Detect which cell encompasses the target text, then output its (x, y) center coordinate. 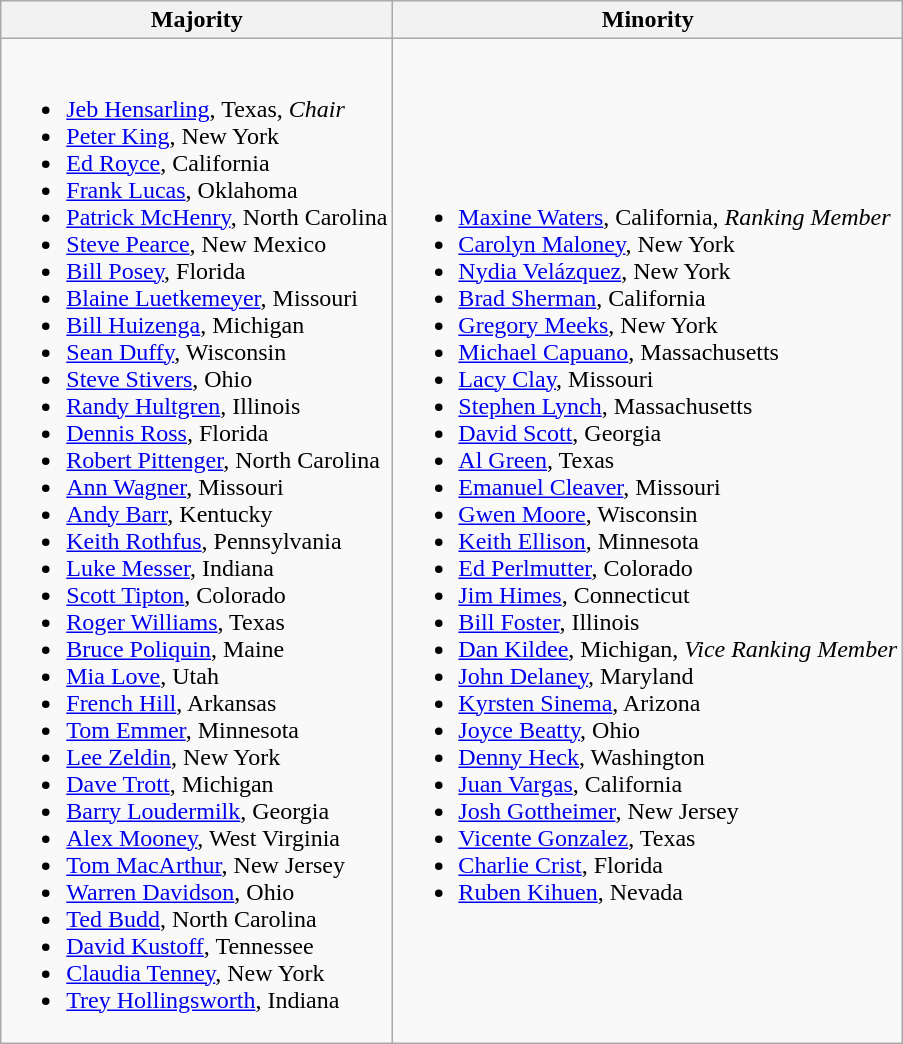
Majority (197, 20)
Minority (648, 20)
